Output the [X, Y] coordinate of the center of the cell containing the given text.  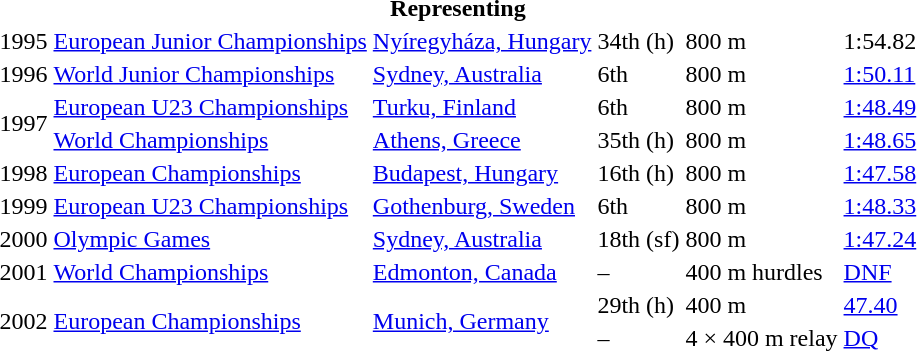
34th (h) [638, 41]
European Junior Championships [210, 41]
Athens, Greece [482, 140]
18th (sf) [638, 239]
European Championships [210, 173]
– [638, 272]
World Junior Championships [210, 74]
Olympic Games [210, 239]
35th (h) [638, 140]
29th (h) [638, 305]
Edmonton, Canada [482, 272]
400 m [762, 305]
Gothenburg, Sweden [482, 206]
Nyíregyháza, Hungary [482, 41]
Budapest, Hungary [482, 173]
Turku, Finland [482, 107]
400 m hurdles [762, 272]
16th (h) [638, 173]
